Locate the cell with the specified text and output its (X, Y) center coordinate. 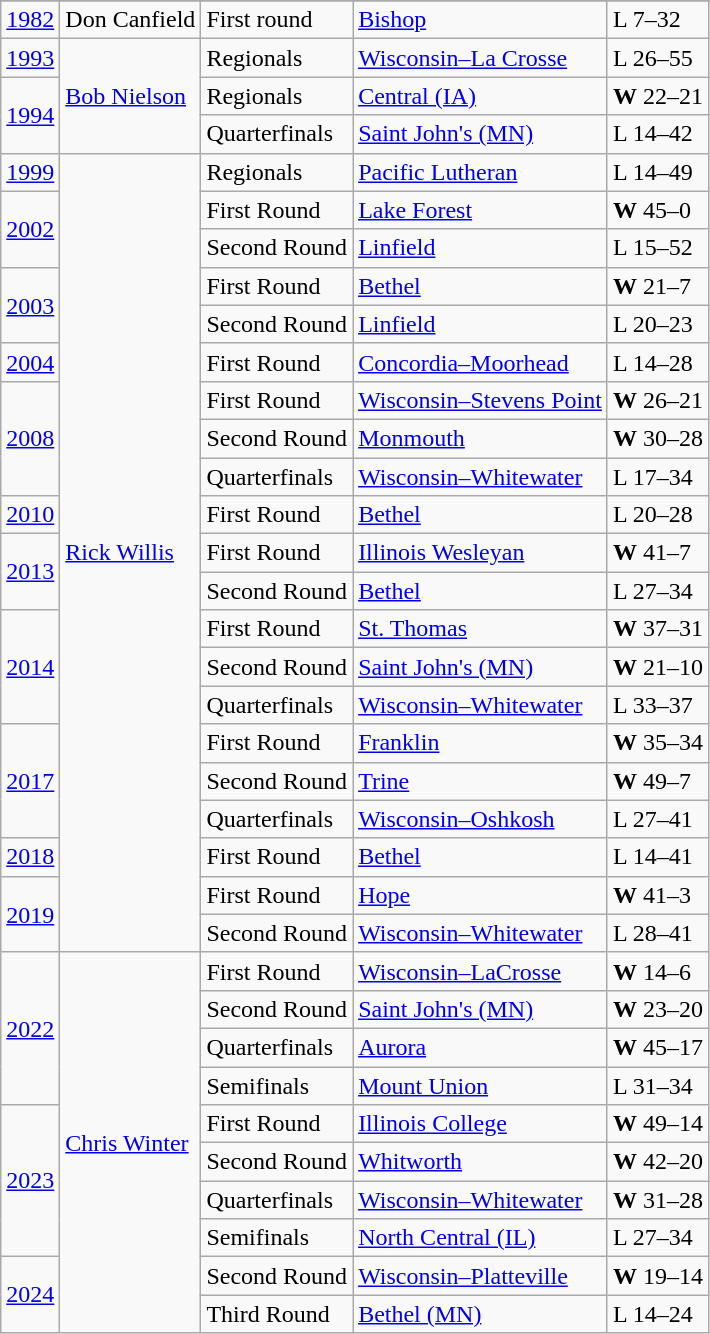
Wisconsin–Oshkosh (480, 819)
L 14–42 (658, 134)
W 21–10 (658, 667)
W 37–31 (658, 629)
L 14–24 (658, 1314)
2004 (30, 362)
St. Thomas (480, 629)
L 14–49 (658, 172)
L 33–37 (658, 705)
Bob Nielson (130, 96)
North Central (IL) (480, 1238)
Illinois College (480, 1124)
W 35–34 (658, 743)
1999 (30, 172)
2010 (30, 515)
W 45–0 (658, 210)
Bishop (480, 20)
W 14–6 (658, 971)
1994 (30, 115)
Hope (480, 895)
L 15–52 (658, 248)
W 31–28 (658, 1200)
W 22–21 (658, 96)
L 17–34 (658, 477)
Don Canfield (130, 20)
W 41–3 (658, 895)
Central (IA) (480, 96)
2019 (30, 914)
2018 (30, 857)
2024 (30, 1295)
W 49–14 (658, 1124)
L 28–41 (658, 933)
Pacific Lutheran (480, 172)
L 14–28 (658, 362)
W 41–7 (658, 553)
Monmouth (480, 438)
Franklin (480, 743)
W 23–20 (658, 1009)
Wisconsin–Platteville (480, 1276)
Concordia–Moorhead (480, 362)
2014 (30, 667)
Whitworth (480, 1162)
Wisconsin–Stevens Point (480, 400)
Wisconsin–LaCrosse (480, 971)
W 21–7 (658, 286)
L 20–23 (658, 324)
2023 (30, 1181)
Trine (480, 781)
L 31–34 (658, 1085)
Third Round (277, 1314)
2017 (30, 781)
2008 (30, 438)
L 7–32 (658, 20)
W 19–14 (658, 1276)
Chris Winter (130, 1142)
1993 (30, 58)
Mount Union (480, 1085)
Bethel (MN) (480, 1314)
Illinois Wesleyan (480, 553)
L 27–41 (658, 819)
L 14–41 (658, 857)
W 30–28 (658, 438)
L 26–55 (658, 58)
W 45–17 (658, 1047)
Wisconsin–La Crosse (480, 58)
W 26–21 (658, 400)
2022 (30, 1028)
W 42–20 (658, 1162)
2003 (30, 305)
2013 (30, 572)
First round (277, 20)
L 20–28 (658, 515)
W 49–7 (658, 781)
Rick Willis (130, 552)
2002 (30, 229)
Aurora (480, 1047)
Lake Forest (480, 210)
1982 (30, 20)
